Extract the (x, y) coordinate from the center of the cell holding the provided text.  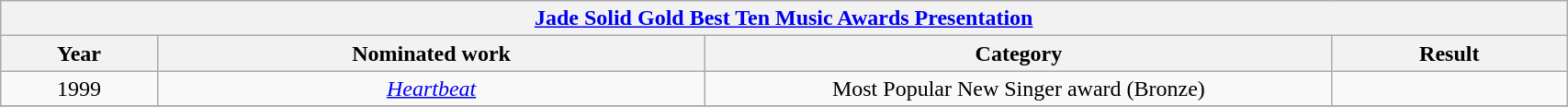
1999 (79, 89)
Heartbeat (432, 89)
Category (1019, 53)
Year (79, 53)
Result (1450, 53)
Jade Solid Gold Best Ten Music Awards Presentation (784, 18)
Most Popular New Singer award (Bronze) (1019, 89)
Nominated work (432, 53)
